Determine the (X, Y) coordinate at the center of the cell enclosing the given text.  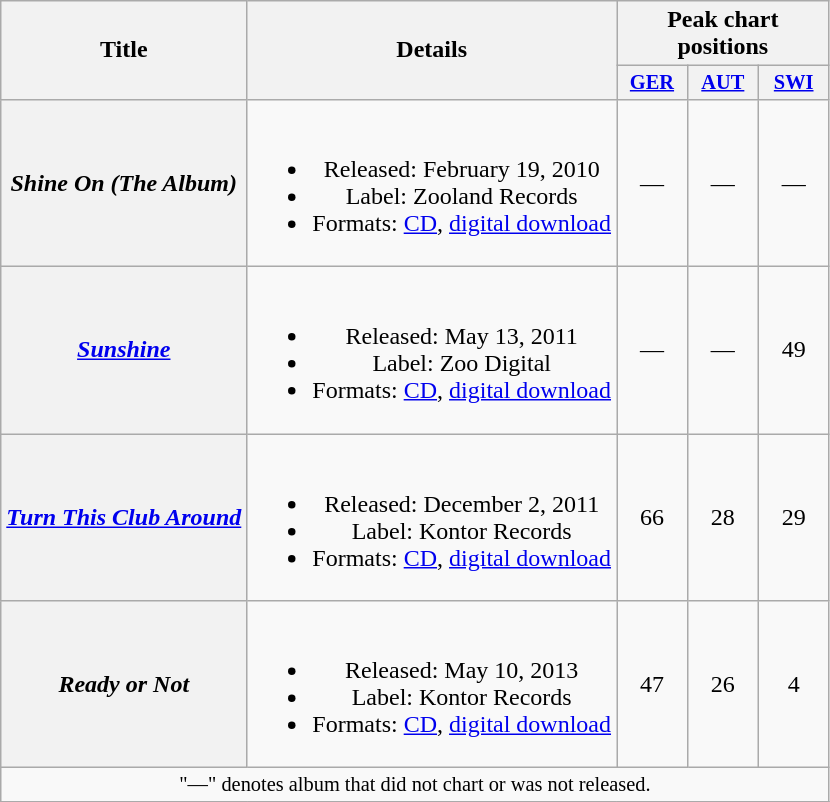
Details (432, 50)
49 (794, 350)
Peak chart positions (724, 34)
Title (124, 50)
Ready or Not (124, 684)
Sunshine (124, 350)
26 (722, 684)
AUT (722, 83)
47 (652, 684)
Released: May 10, 2013Label: Kontor RecordsFormats: CD, digital download (432, 684)
Turn This Club Around (124, 518)
28 (722, 518)
"—" denotes album that did not chart or was not released. (415, 785)
GER (652, 83)
66 (652, 518)
Shine On (The Album) (124, 182)
SWI (794, 83)
Released: May 13, 2011Label: Zoo DigitalFormats: CD, digital download (432, 350)
4 (794, 684)
Released: December 2, 2011Label: Kontor RecordsFormats: CD, digital download (432, 518)
Released: February 19, 2010Label: Zooland RecordsFormats: CD, digital download (432, 182)
29 (794, 518)
